Pinpoint the cell where the given text exists, returning its [x, y] midpoint coordinate. 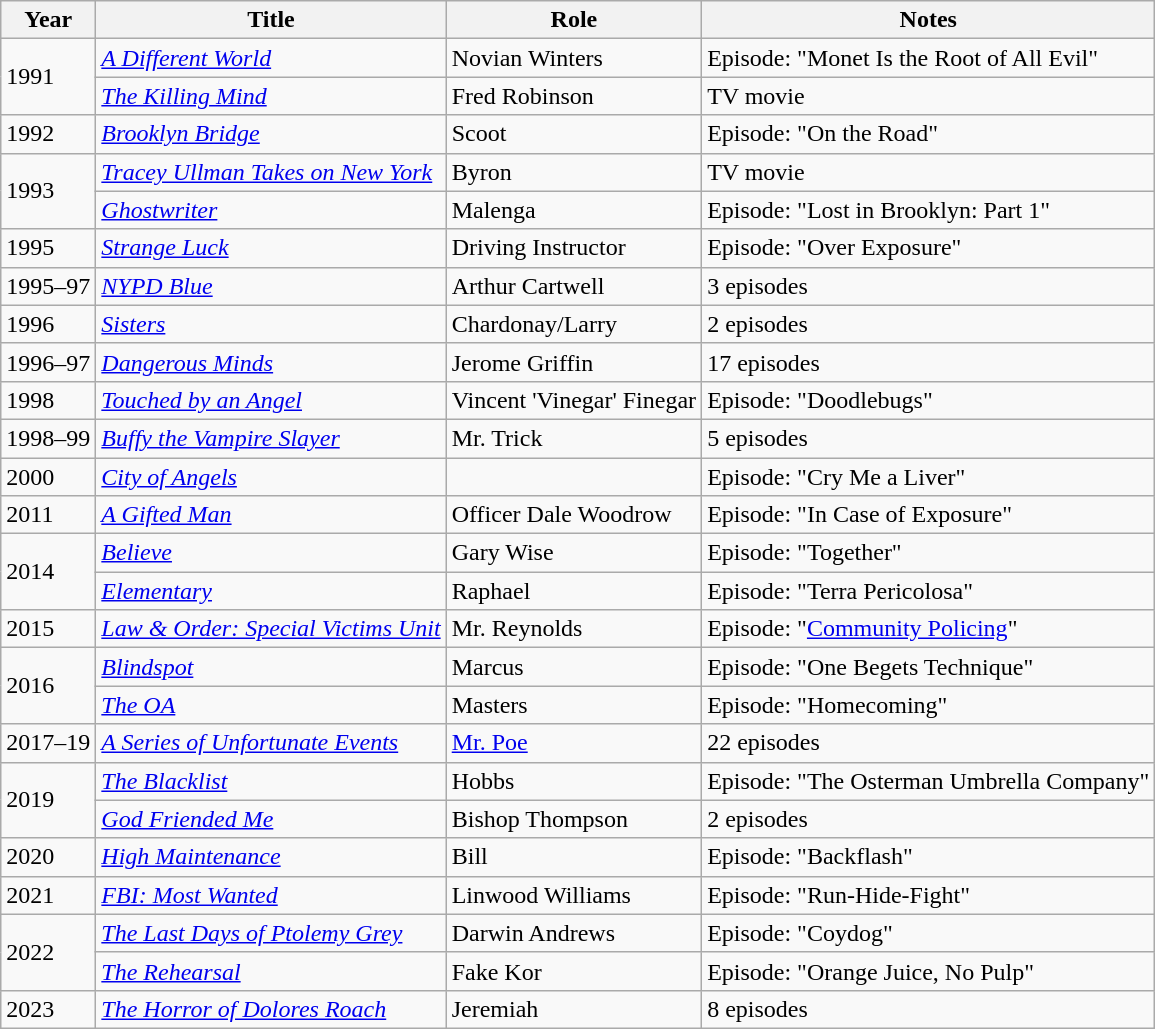
2020 [48, 857]
The Last Days of Ptolemy Grey [271, 933]
Notes [928, 20]
Bishop Thompson [574, 819]
The Rehearsal [271, 971]
Buffy the Vampire Slayer [271, 438]
Driving Instructor [574, 248]
Gary Wise [574, 553]
Sisters [271, 324]
Mr. Trick [574, 438]
2022 [48, 952]
Episode: "Monet Is the Root of All Evil" [928, 58]
Vincent 'Vinegar' Finegar [574, 400]
Strange Luck [271, 248]
22 episodes [928, 743]
Chardonay/Larry [574, 324]
FBI: Most Wanted [271, 895]
Title [271, 20]
Touched by an Angel [271, 400]
Ghostwriter [271, 210]
Episode: "Doodlebugs" [928, 400]
The Blacklist [271, 781]
2021 [48, 895]
The Horror of Dolores Roach [271, 1009]
Blindspot [271, 667]
2017–19 [48, 743]
Fred Robinson [574, 96]
Elementary [271, 591]
City of Angels [271, 477]
Byron [574, 172]
A Series of Unfortunate Events [271, 743]
2000 [48, 477]
Marcus [574, 667]
2011 [48, 515]
God Friended Me [271, 819]
Episode: "Community Policing" [928, 629]
Episode: "Lost in Brooklyn: Part 1" [928, 210]
1998 [48, 400]
5 episodes [928, 438]
Episode: "Over Exposure" [928, 248]
Episode: "One Begets Technique" [928, 667]
2016 [48, 686]
Episode: "Run-Hide-Fight" [928, 895]
The Killing Mind [271, 96]
Officer Dale Woodrow [574, 515]
Bill [574, 857]
1991 [48, 77]
Fake Kor [574, 971]
Episode: "Orange Juice, No Pulp" [928, 971]
1998–99 [48, 438]
17 episodes [928, 362]
Darwin Andrews [574, 933]
3 episodes [928, 286]
Episode: "On the Road" [928, 134]
Episode: "The Osterman Umbrella Company" [928, 781]
Role [574, 20]
8 episodes [928, 1009]
Episode: "In Case of Exposure" [928, 515]
Jeremiah [574, 1009]
Novian Winters [574, 58]
Hobbs [574, 781]
Mr. Poe [574, 743]
2019 [48, 800]
Scoot [574, 134]
Linwood Williams [574, 895]
Episode: "Terra Pericolosa" [928, 591]
Episode: "Coydog" [928, 933]
NYPD Blue [271, 286]
Brooklyn Bridge [271, 134]
2014 [48, 572]
Masters [574, 705]
Episode: "Backflash" [928, 857]
A Gifted Man [271, 515]
1996–97 [48, 362]
Believe [271, 553]
Mr. Reynolds [574, 629]
Episode: "Homecoming" [928, 705]
Jerome Griffin [574, 362]
1993 [48, 191]
2023 [48, 1009]
The OA [271, 705]
Dangerous Minds [271, 362]
1996 [48, 324]
Year [48, 20]
Raphael [574, 591]
Law & Order: Special Victims Unit [271, 629]
Episode: "Together" [928, 553]
Episode: "Cry Me a Liver" [928, 477]
Arthur Cartwell [574, 286]
2015 [48, 629]
Tracey Ullman Takes on New York [271, 172]
A Different World [271, 58]
1995 [48, 248]
Malenga [574, 210]
1995–97 [48, 286]
1992 [48, 134]
High Maintenance [271, 857]
